Find where the given text appears and provide that cell's center as [X, Y] coordinate. 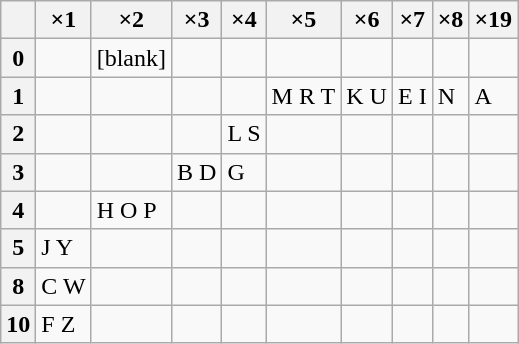
×2 [131, 20]
10 [18, 324]
×1 [64, 20]
×5 [304, 20]
×4 [244, 20]
1 [18, 96]
2 [18, 134]
0 [18, 58]
N [450, 96]
G [244, 172]
3 [18, 172]
8 [18, 286]
H O P [131, 210]
5 [18, 248]
×19 [494, 20]
4 [18, 210]
×6 [367, 20]
[blank] [131, 58]
E I [412, 96]
A [494, 96]
J Y [64, 248]
×3 [196, 20]
M R T [304, 96]
×7 [412, 20]
×8 [450, 20]
L S [244, 134]
B D [196, 172]
F Z [64, 324]
C W [64, 286]
K U [367, 96]
